From the cell containing the given text, extract its center point as (x, y) coordinate. 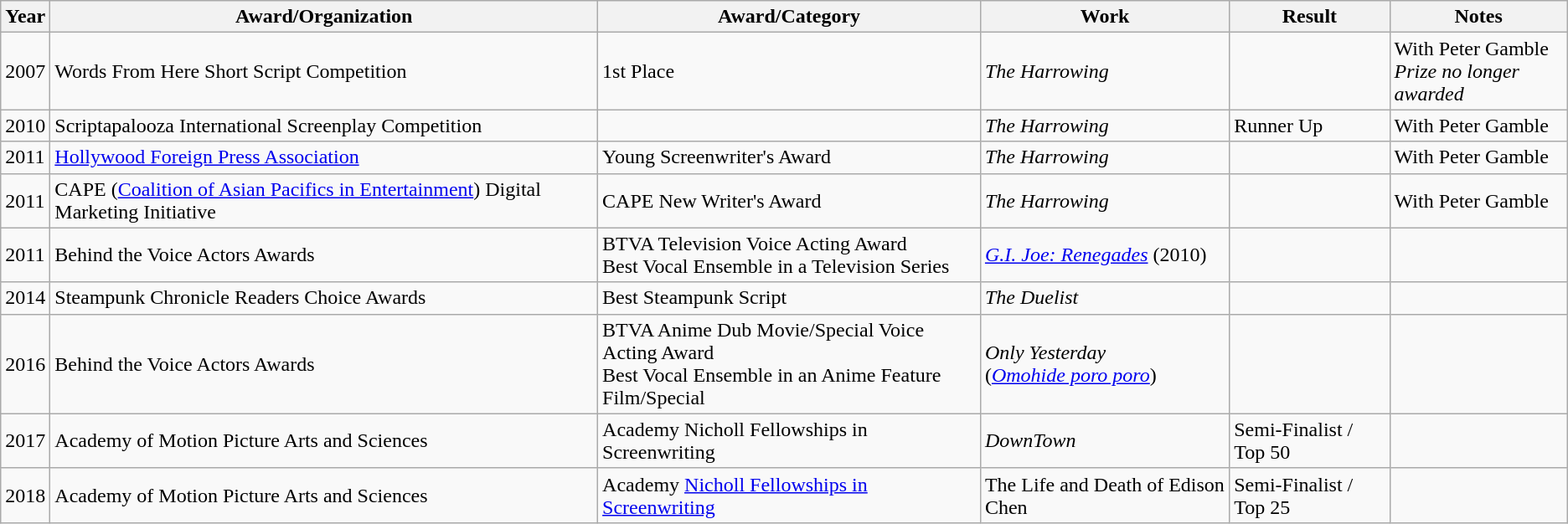
The Life and Death of Edison Chen (1104, 496)
Young Screenwriter's Award (789, 157)
2017 (25, 440)
1st Place (789, 71)
The Duelist (1104, 298)
With Peter GamblePrize no longer awarded (1478, 71)
Semi-Finalist / Top 50 (1310, 440)
Steampunk Chronicle Readers Choice Awards (324, 298)
CAPE (Coalition of Asian Pacifics in Entertainment) Digital Marketing Initiative (324, 201)
2010 (25, 126)
Semi-Finalist / Top 25 (1310, 496)
2018 (25, 496)
2007 (25, 71)
Notes (1478, 17)
Best Steampunk Script (789, 298)
Award/Organization (324, 17)
Work (1104, 17)
BTVA Anime Dub Movie/Special Voice Acting AwardBest Vocal Ensemble in an Anime Feature Film/Special (789, 363)
Year (25, 17)
BTVA Television Voice Acting AwardBest Vocal Ensemble in a Television Series (789, 254)
Hollywood Foreign Press Association (324, 157)
Runner Up (1310, 126)
G.I. Joe: Renegades (2010) (1104, 254)
Scriptapalooza International Screenplay Competition (324, 126)
Only Yesterday(Omohide poro poro) (1104, 363)
Award/Category (789, 17)
2016 (25, 363)
CAPE New Writer's Award (789, 201)
DownTown (1104, 440)
Result (1310, 17)
2014 (25, 298)
Words From Here Short Script Competition (324, 71)
